Capture the cell that displays the provided text and extract its [x, y] central coordinate. 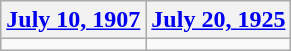
July 20, 1925 [218, 20]
July 10, 1907 [74, 20]
